From the cell containing the given text, extract its center point as (x, y) coordinate. 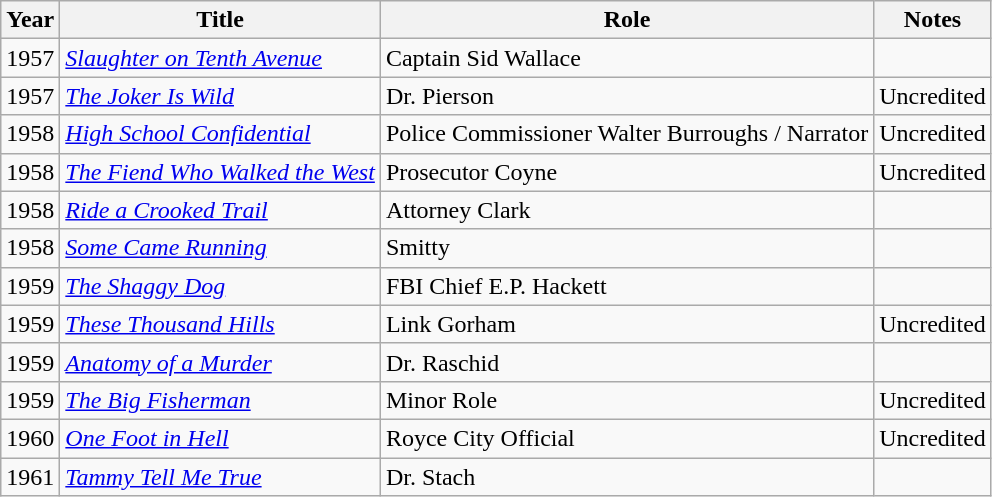
These Thousand Hills (220, 324)
Minor Role (626, 400)
The Shaggy Dog (220, 286)
Dr. Pierson (626, 96)
The Big Fisherman (220, 400)
Tammy Tell Me True (220, 477)
Slaughter on Tenth Avenue (220, 58)
FBI Chief E.P. Hackett (626, 286)
Police Commissioner Walter Burroughs / Narrator (626, 134)
Role (626, 20)
Royce City Official (626, 438)
Some Came Running (220, 248)
Year (30, 20)
One Foot in Hell (220, 438)
Notes (933, 20)
Title (220, 20)
Prosecutor Coyne (626, 172)
Attorney Clark (626, 210)
1961 (30, 477)
The Joker Is Wild (220, 96)
Link Gorham (626, 324)
Dr. Raschid (626, 362)
High School Confidential (220, 134)
The Fiend Who Walked the West (220, 172)
Dr. Stach (626, 477)
1960 (30, 438)
Captain Sid Wallace (626, 58)
Smitty (626, 248)
Anatomy of a Murder (220, 362)
Ride a Crooked Trail (220, 210)
